Scan for the cell matching the given text and deliver its (X, Y) coordinate at center. 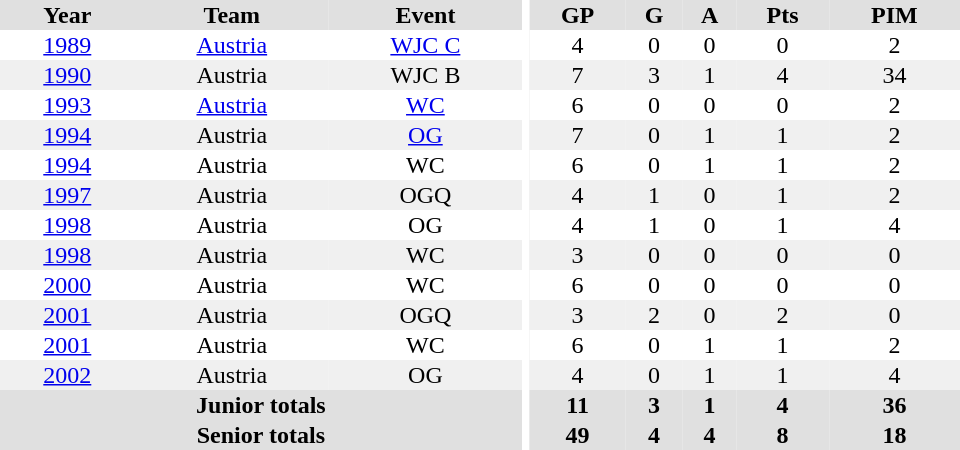
1990 (68, 75)
18 (894, 435)
GP (578, 15)
1997 (68, 195)
49 (578, 435)
PIM (894, 15)
36 (894, 405)
Team (232, 15)
Junior totals (261, 405)
Event (426, 15)
Pts (782, 15)
A (710, 15)
34 (894, 75)
11 (578, 405)
8 (782, 435)
WJC B (426, 75)
WJC C (426, 45)
1993 (68, 105)
1989 (68, 45)
Senior totals (261, 435)
Year (68, 15)
2002 (68, 375)
2000 (68, 285)
G (654, 15)
